Return [X, Y] of the center of cell containing provided text 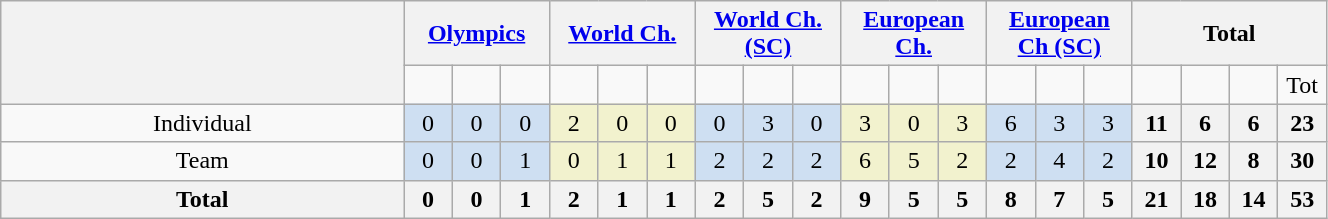
14 [1254, 199]
World Ch. [622, 34]
18 [1206, 199]
7 [1060, 199]
9 [866, 199]
Olympics [477, 34]
11 [1156, 123]
30 [1302, 161]
Tot [1302, 85]
21 [1156, 199]
10 [1156, 161]
12 [1206, 161]
Individual [202, 123]
4 [1060, 161]
European Ch (SC) [1060, 34]
23 [1302, 123]
European Ch. [914, 34]
Team [202, 161]
53 [1302, 199]
World Ch. (SC) [768, 34]
